Scan for the cell matching the given text and deliver its (x, y) coordinate at center. 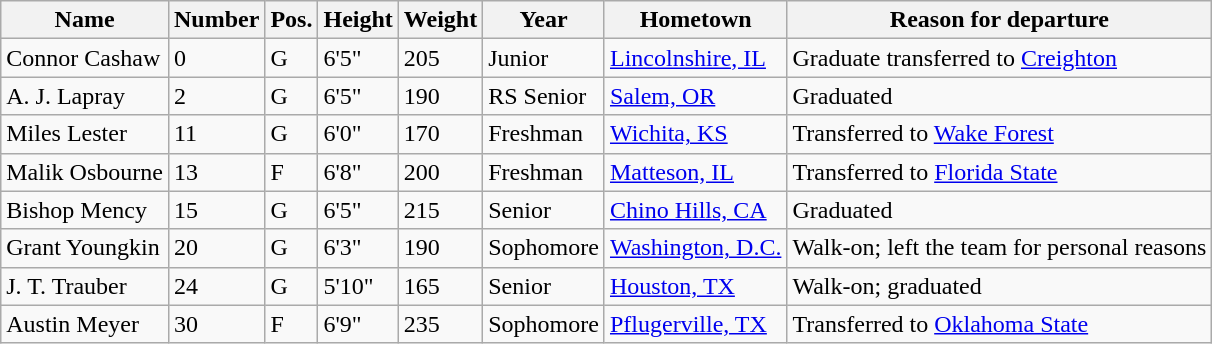
RS Senior (544, 96)
Name (85, 20)
Transferred to Wake Forest (1000, 134)
Pos. (292, 20)
Walk-on; left the team for personal reasons (1000, 248)
215 (440, 210)
6'8" (358, 172)
Lincolnshire, IL (695, 58)
Graduate transferred to Creighton (1000, 58)
Malik Osbourne (85, 172)
Reason for departure (1000, 20)
Weight (440, 20)
30 (216, 324)
235 (440, 324)
Year (544, 20)
Matteson, IL (695, 172)
J. T. Trauber (85, 286)
Houston, TX (695, 286)
Austin Meyer (85, 324)
Bishop Mency (85, 210)
Transferred to Florida State (1000, 172)
Junior (544, 58)
15 (216, 210)
Salem, OR (695, 96)
6'0" (358, 134)
165 (440, 286)
A. J. Lapray (85, 96)
Washington, D.C. (695, 248)
20 (216, 248)
Hometown (695, 20)
Pflugerville, TX (695, 324)
Height (358, 20)
Chino Hills, CA (695, 210)
170 (440, 134)
Walk-on; graduated (1000, 286)
Connor Cashaw (85, 58)
24 (216, 286)
2 (216, 96)
Miles Lester (85, 134)
13 (216, 172)
Number (216, 20)
6'3" (358, 248)
Grant Youngkin (85, 248)
11 (216, 134)
200 (440, 172)
0 (216, 58)
5'10" (358, 286)
Transferred to Oklahoma State (1000, 324)
6'9" (358, 324)
205 (440, 58)
Wichita, KS (695, 134)
